Return (X, Y) of the center of cell containing provided text 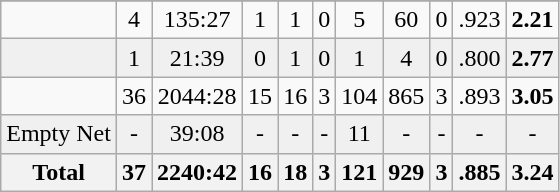
Total (59, 172)
21:39 (198, 58)
Empty Net (59, 134)
15 (260, 96)
60 (406, 20)
3.24 (532, 172)
2044:28 (198, 96)
3.05 (532, 96)
2.21 (532, 20)
865 (406, 96)
2240:42 (198, 172)
39:08 (198, 134)
11 (360, 134)
.800 (480, 58)
.893 (480, 96)
.885 (480, 172)
2.77 (532, 58)
36 (134, 96)
5 (360, 20)
121 (360, 172)
37 (134, 172)
104 (360, 96)
.923 (480, 20)
929 (406, 172)
18 (296, 172)
135:27 (198, 20)
